For the text-containing cell, return its midpoint in [x, y] coordinate format. 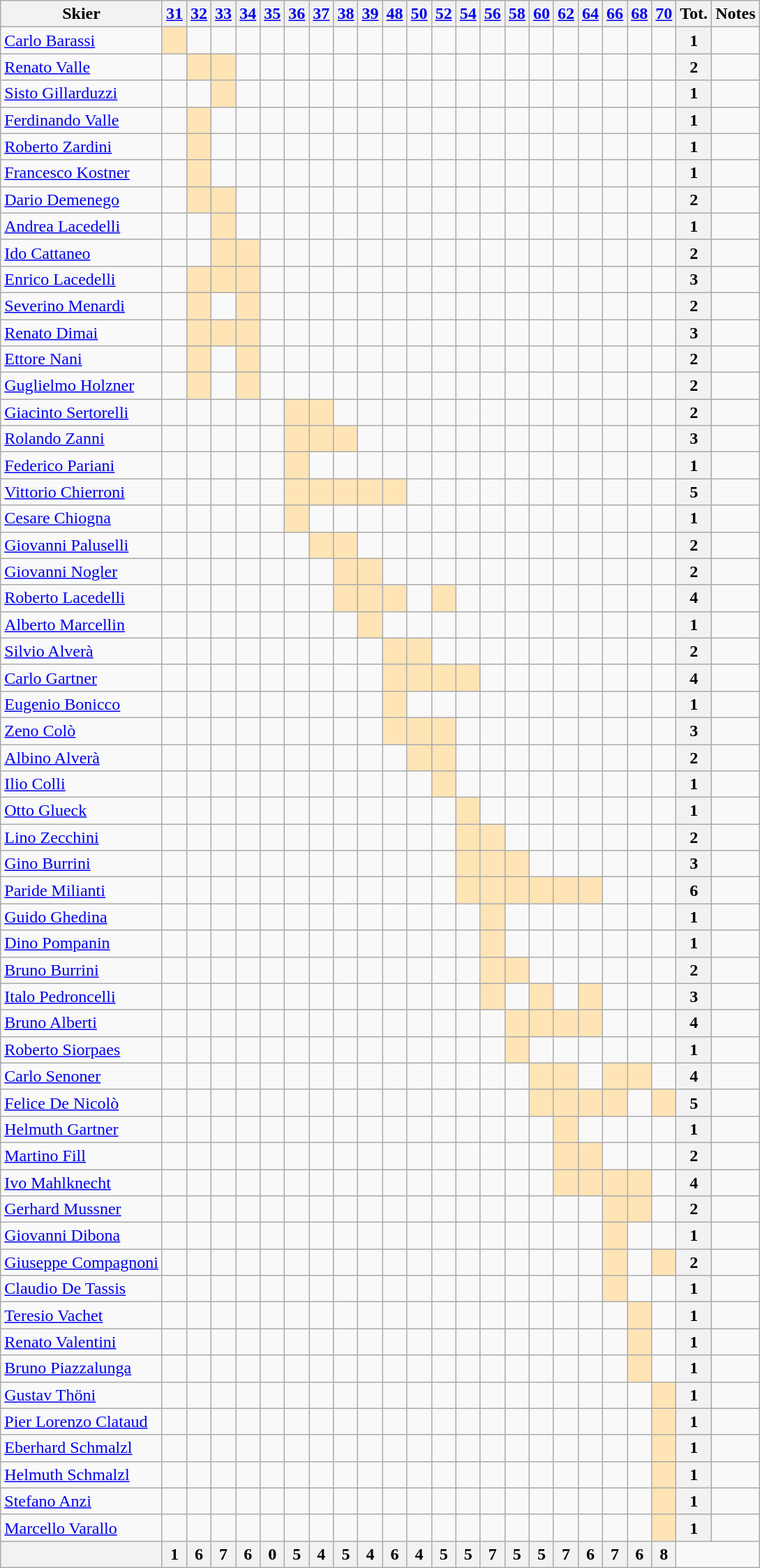
Giovanni Dibona [82, 1236]
Carlo Senoner [82, 1076]
Teresio Vachet [82, 1315]
Renato Valentini [82, 1342]
Gino Burrini [82, 864]
Giovanni Nogler [82, 572]
60 [542, 14]
Marcello Varallo [82, 1528]
Federico Pariani [82, 465]
Paride Milianti [82, 890]
35 [272, 14]
Cesare Chiogna [82, 518]
37 [321, 14]
Helmuth Schmalzl [82, 1474]
Lino Zecchini [82, 837]
36 [297, 14]
64 [590, 14]
Bruno Burrini [82, 970]
Ettore Nani [82, 359]
Eberhard Schmalzl [82, 1448]
Giacinto Sertorelli [82, 412]
34 [248, 14]
Roberto Lacedelli [82, 598]
Francesco Kostner [82, 173]
Ivo Mahlknecht [82, 1183]
Ido Cattaneo [82, 253]
Silvio Alverà [82, 651]
Rolando Zanni [82, 439]
Notes [736, 14]
Pier Lorenzo Clataud [82, 1421]
Dario Demenego [82, 200]
Ilio Colli [82, 784]
Ferdinando Valle [82, 120]
Vittorio Chierroni [82, 492]
Carlo Barassi [82, 40]
Roberto Siorpaes [82, 1050]
52 [444, 14]
Eugenio Bonicco [82, 704]
Giovanni Paluselli [82, 545]
Skier [82, 14]
32 [200, 14]
8 [664, 1554]
Italo Pedroncelli [82, 996]
Bruno Alberti [82, 1023]
Renato Valle [82, 67]
Claudio De Tassis [82, 1289]
Stefano Anzi [82, 1501]
Bruno Piazzalunga [82, 1368]
Severino Menardi [82, 306]
0 [272, 1554]
39 [370, 14]
Giuseppe Compagnoni [82, 1262]
Martino Fill [82, 1156]
Roberto Zardini [82, 147]
33 [223, 14]
50 [419, 14]
Alberto Marcellin [82, 625]
Guglielmo Holzner [82, 386]
Gustav Thöni [82, 1395]
62 [565, 14]
Carlo Gartner [82, 678]
58 [516, 14]
Enrico Lacedelli [82, 279]
48 [395, 14]
Guido Ghedina [82, 917]
31 [174, 14]
38 [346, 14]
Albino Alverà [82, 757]
68 [639, 14]
56 [493, 14]
Tot. [694, 14]
70 [664, 14]
Renato Dimai [82, 333]
Otto Glueck [82, 811]
54 [468, 14]
Sisto Gillarduzzi [82, 94]
Helmuth Gartner [82, 1129]
66 [616, 14]
Felice De Nicolò [82, 1103]
Dino Pompanin [82, 943]
Gerhard Mussner [82, 1209]
Zeno Colò [82, 731]
Andrea Lacedelli [82, 226]
